Identify which cell holds the provided text, then report its (x, y) central coordinate. 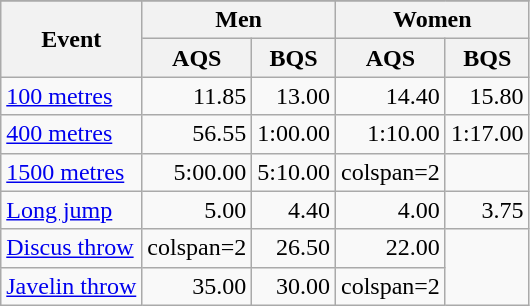
3.75 (487, 210)
Javelin throw (72, 286)
5.00 (197, 210)
56.55 (197, 134)
15.80 (487, 96)
22.00 (390, 248)
5:00.00 (197, 172)
13.00 (294, 96)
1:17.00 (487, 134)
Long jump (72, 210)
30.00 (294, 286)
Discus throw (72, 248)
Women (432, 20)
1500 metres (72, 172)
400 metres (72, 134)
1:00.00 (294, 134)
100 metres (72, 96)
11.85 (197, 96)
4.40 (294, 210)
35.00 (197, 286)
1:10.00 (390, 134)
Event (72, 39)
14.40 (390, 96)
Men (239, 20)
5:10.00 (294, 172)
4.00 (390, 210)
26.50 (294, 248)
